Identify which cell holds the provided text, then report its [x, y] central coordinate. 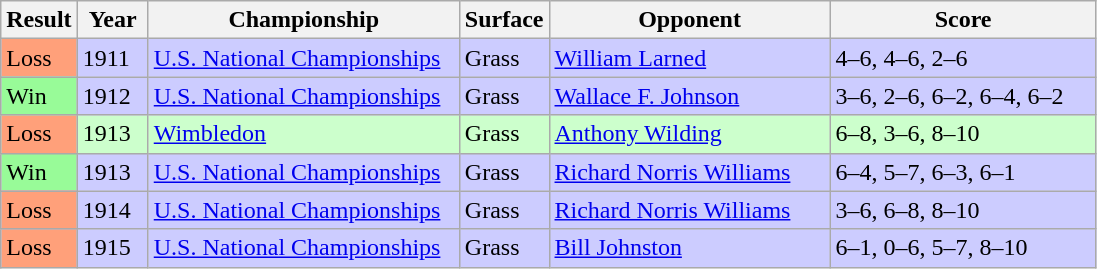
Anthony Wilding [690, 134]
Wallace F. Johnson [690, 96]
William Larned [690, 58]
Year [112, 20]
6–4, 5–7, 6–3, 6–1 [963, 172]
1911 [112, 58]
6–8, 3–6, 8–10 [963, 134]
1912 [112, 96]
Score [963, 20]
Bill Johnston [690, 248]
Wimbledon [304, 134]
Surface [504, 20]
Opponent [690, 20]
1915 [112, 248]
3–6, 2–6, 6–2, 6–4, 6–2 [963, 96]
6–1, 0–6, 5–7, 8–10 [963, 248]
Result [39, 20]
Championship [304, 20]
3–6, 6–8, 8–10 [963, 210]
4–6, 4–6, 2–6 [963, 58]
1914 [112, 210]
